Return the [x, y] coordinate for the center point of the cell that contains the specified text.  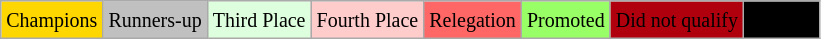
Relegation [473, 20]
Did not qualify [676, 20]
not held [781, 20]
Fourth Place [368, 20]
Promoted [566, 20]
Champions [52, 20]
Third Place [259, 20]
Runners-up [155, 20]
